Capture the cell that displays the provided text and extract its (X, Y) central coordinate. 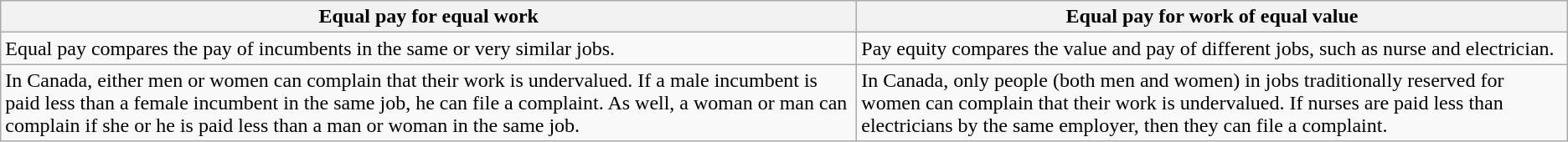
Equal pay for work of equal value (1212, 17)
Pay equity compares the value and pay of different jobs, such as nurse and electrician. (1212, 48)
Equal pay compares the pay of incumbents in the same or very similar jobs. (429, 48)
Equal pay for equal work (429, 17)
